Identify which cell holds the provided text, then report its (X, Y) central coordinate. 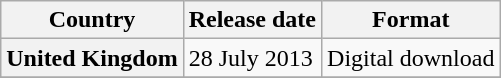
United Kingdom (92, 58)
Release date (252, 20)
Country (92, 20)
Digital download (411, 58)
28 July 2013 (252, 58)
Format (411, 20)
